Capture the cell that displays the provided text and extract its (x, y) central coordinate. 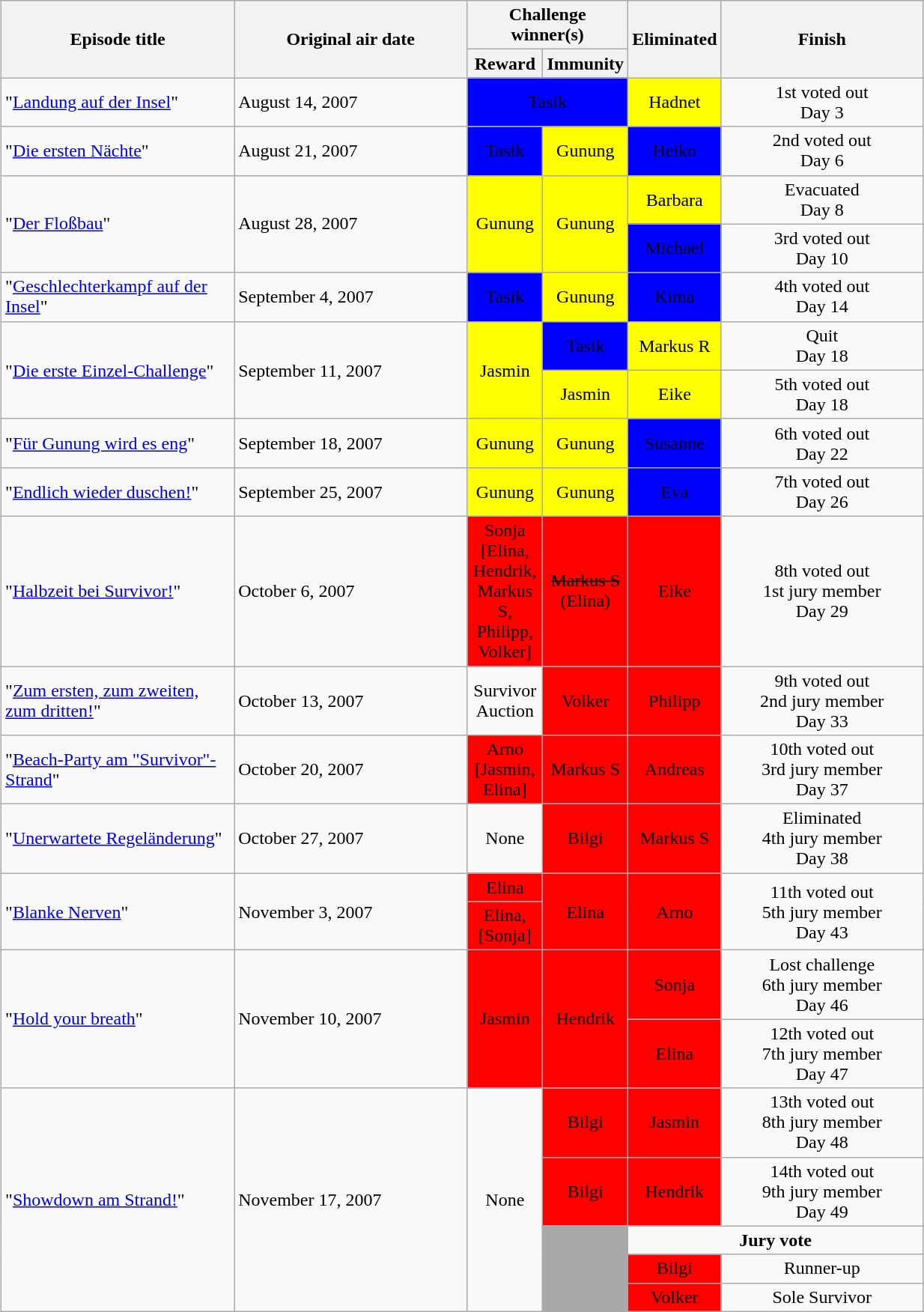
November 10, 2007 (350, 1019)
"Die ersten Nächte" (118, 151)
9th voted out2nd jury memberDay 33 (822, 701)
Sonja (675, 985)
Sole Survivor (822, 1297)
3rd voted outDay 10 (822, 249)
Hadnet (675, 102)
14th voted out9th jury memberDay 49 (822, 1191)
"Die erste Einzel-Challenge" (118, 370)
Sonja[Elina,Hendrik,Markus S,Philipp,Volker] (505, 591)
Eliminated4th jury memberDay 38 (822, 839)
"Blanke Nerven" (118, 912)
10th voted out3rd jury memberDay 37 (822, 770)
September 11, 2007 (350, 370)
"Für Gunung wird es eng" (118, 443)
Eva (675, 491)
August 28, 2007 (350, 224)
"Zum ersten, zum zweiten, zum dritten!" (118, 701)
"Showdown am Strand!" (118, 1200)
"Unerwartete Regeländerung" (118, 839)
11th voted out5th jury memberDay 43 (822, 912)
September 25, 2007 (350, 491)
6th voted outDay 22 (822, 443)
4th voted outDay 14 (822, 297)
Heiko (675, 151)
Immunity (586, 64)
Andreas (675, 770)
Reward (505, 64)
September 18, 2007 (350, 443)
October 20, 2007 (350, 770)
7th voted outDay 26 (822, 491)
SurvivorAuction (505, 701)
"Der Floßbau" (118, 224)
August 14, 2007 (350, 102)
1st voted outDay 3 (822, 102)
13th voted out8th jury memberDay 48 (822, 1123)
Eliminated (675, 39)
5th voted outDay 18 (822, 394)
QuitDay 18 (822, 346)
Philipp (675, 701)
"Halbzeit bei Survivor!" (118, 591)
Susanne (675, 443)
November 3, 2007 (350, 912)
"Hold your breath" (118, 1019)
Lost challenge6th jury memberDay 46 (822, 985)
Markus S(Elina) (586, 591)
Episode title (118, 39)
September 4, 2007 (350, 297)
August 21, 2007 (350, 151)
"Geschlechterkampf auf der Insel" (118, 297)
12th voted out7th jury memberDay 47 (822, 1054)
October 27, 2007 (350, 839)
October 13, 2007 (350, 701)
Runner-up (822, 1269)
Kima (675, 297)
Original air date (350, 39)
2nd voted outDay 6 (822, 151)
Finish (822, 39)
November 17, 2007 (350, 1200)
Challenge winner(s) (548, 25)
Elina,[Sonja] (505, 926)
"Endlich wieder duschen!" (118, 491)
Barbara (675, 199)
Arno[Jasmin,Elina] (505, 770)
October 6, 2007 (350, 591)
Jury vote (776, 1240)
8th voted out1st jury memberDay 29 (822, 591)
"Landung auf der Insel" (118, 102)
EvacuatedDay 8 (822, 199)
Arno (675, 912)
Michael (675, 249)
Markus R (675, 346)
"Beach-Party am "Survivor"-Strand" (118, 770)
